Extract the (X, Y) coordinate from the center of the cell holding the provided text.  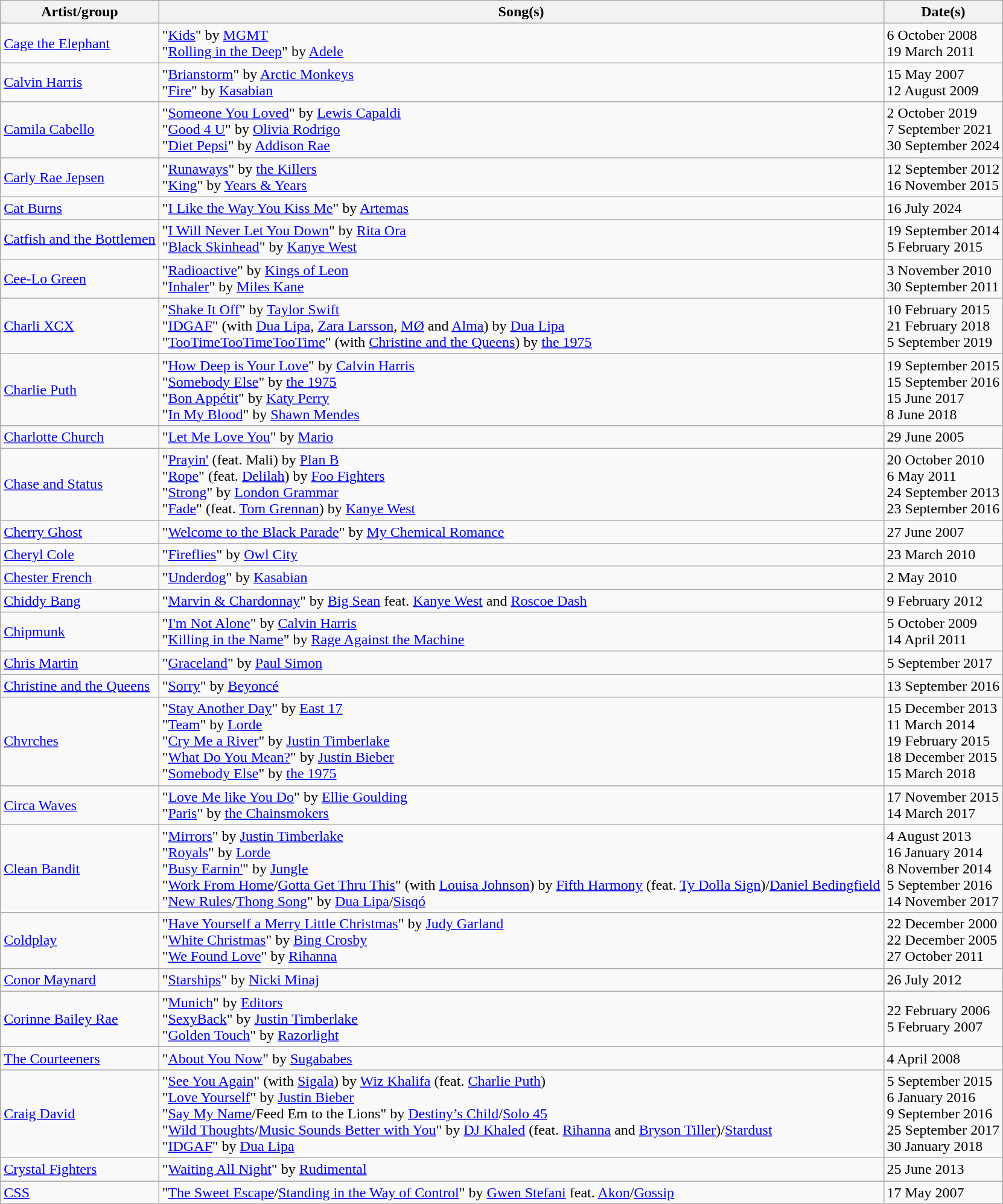
4 April 2008 (943, 1058)
"Runaways" by the Killers"King" by Years & Years (521, 177)
9 February 2012 (943, 601)
"Prayin' (feat. Mali) by Plan B "Rope" (feat. Delilah) by Foo Fighters"Strong" by London Grammar"Fade" (feat. Tom Grennan) by Kanye West (521, 484)
19 September 201515 September 201615 June 20178 June 2018 (943, 390)
"Waiting All Night" by Rudimental (521, 1169)
"Let Me Love You" by Mario (521, 437)
"Love Me like You Do" by Ellie Goulding"Paris" by the Chainsmokers (521, 805)
"Starships" by Nicki Minaj (521, 980)
Chris Martin (80, 663)
Camila Cabello (80, 130)
15 December 201311 March 201419 February 201518 December 201515 March 2018 (943, 741)
"I Like the Way You Kiss Me" by Artemas (521, 208)
13 September 2016 (943, 686)
Charlie Puth (80, 390)
"Graceland" by Paul Simon (521, 663)
Charlotte Church (80, 437)
"Someone You Loved" by Lewis Capaldi"Good 4 U" by Olivia Rodrigo"Diet Pepsi" by Addison Rae (521, 130)
Date(s) (943, 12)
Christine and the Queens (80, 686)
Circa Waves (80, 805)
Cheryl Cole (80, 555)
5 September 2017 (943, 663)
20 October 2010 6 May 201124 September 201323 September 2016 (943, 484)
"I Will Never Let You Down" by Rita Ora"Black Skinhead" by Kanye West (521, 239)
Conor Maynard (80, 980)
CSS (80, 1193)
Craig David (80, 1114)
"Stay Another Day" by East 17"Team" by Lorde"Cry Me a River" by Justin Timberlake"What Do You Mean?" by Justin Bieber"Somebody Else" by the 1975 (521, 741)
Chvrches (80, 741)
Artist/group (80, 12)
6 October 200819 March 2011 (943, 43)
"Fireflies" by Owl City (521, 555)
16 July 2024 (943, 208)
3 November 201030 September 2011 (943, 279)
Calvin Harris (80, 82)
"Munich" by Editors"SexyBack" by Justin Timberlake"Golden Touch" by Razorlight (521, 1019)
"The Sweet Escape/Standing in the Way of Control" by Gwen Stefani feat. Akon/Gossip (521, 1193)
17 November 201514 March 2017 (943, 805)
17 May 2007 (943, 1193)
"Kids" by MGMT"Rolling in the Deep" by Adele (521, 43)
Chase and Status (80, 484)
"About You Now" by Sugababes (521, 1058)
Catfish and the Bottlemen (80, 239)
Clean Bandit (80, 869)
22 December 200022 December 200527 October 2011 (943, 940)
Cage the Elephant (80, 43)
4 August 201316 January 20148 November 20145 September 201614 November 2017 (943, 869)
29 June 2005 (943, 437)
22 February 20065 February 2007 (943, 1019)
5 September 20156 January 20169 September 201625 September 201730 January 2018 (943, 1114)
5 October 200914 April 2011 (943, 632)
2 May 2010 (943, 578)
Cat Burns (80, 208)
Cherry Ghost (80, 531)
"Brianstorm" by Arctic Monkeys"Fire" by Kasabian (521, 82)
23 March 2010 (943, 555)
26 July 2012 (943, 980)
27 June 2007 (943, 531)
2 October 20197 September 202130 September 2024 (943, 130)
Song(s) (521, 12)
15 May 200712 August 2009 (943, 82)
Chipmunk (80, 632)
"I'm Not Alone" by Calvin Harris "Killing in the Name" by Rage Against the Machine (521, 632)
Cee-Lo Green (80, 279)
"Underdog" by Kasabian (521, 578)
"Sorry" by Beyoncé (521, 686)
12 September 201216 November 2015 (943, 177)
"Welcome to the Black Parade" by My Chemical Romance (521, 531)
The Courteeners (80, 1058)
Carly Rae Jepsen (80, 177)
Crystal Fighters (80, 1169)
19 September 20145 February 2015 (943, 239)
Chiddy Bang (80, 601)
Coldplay (80, 940)
10 February 201521 February 20185 September 2019 (943, 326)
"Marvin & Chardonnay" by Big Sean feat. Kanye West and Roscoe Dash (521, 601)
"How Deep is Your Love" by Calvin Harris"Somebody Else" by the 1975"Bon Appétit" by Katy Perry"In My Blood" by Shawn Mendes (521, 390)
"Have Yourself a Merry Little Christmas" by Judy Garland"White Christmas" by Bing Crosby"We Found Love" by Rihanna (521, 940)
Corinne Bailey Rae (80, 1019)
Charli XCX (80, 326)
Chester French (80, 578)
25 June 2013 (943, 1169)
"Radioactive" by Kings of Leon"Inhaler" by Miles Kane (521, 279)
